Identify which cell holds the provided text, then report its [X, Y] central coordinate. 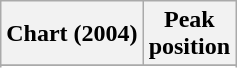
Peakposition [189, 34]
Chart (2004) [72, 34]
